Determine the [x, y] coordinate at the center of the cell enclosing the given text.  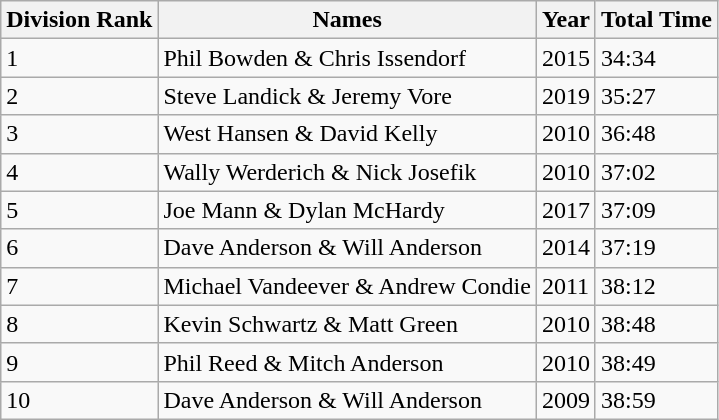
2017 [566, 210]
Wally Werderich & Nick Josefik [348, 172]
6 [80, 248]
1 [80, 58]
7 [80, 286]
37:09 [656, 210]
2 [80, 96]
9 [80, 362]
2009 [566, 400]
36:48 [656, 134]
2014 [566, 248]
Year [566, 20]
West Hansen & David Kelly [348, 134]
Phil Reed & Mitch Anderson [348, 362]
35:27 [656, 96]
2019 [566, 96]
10 [80, 400]
8 [80, 324]
Total Time [656, 20]
3 [80, 134]
4 [80, 172]
Michael Vandeever & Andrew Condie [348, 286]
Steve Landick & Jeremy Vore [348, 96]
38:49 [656, 362]
38:59 [656, 400]
Division Rank [80, 20]
Joe Mann & Dylan McHardy [348, 210]
38:12 [656, 286]
37:02 [656, 172]
5 [80, 210]
Phil Bowden & Chris Issendorf [348, 58]
2011 [566, 286]
2015 [566, 58]
34:34 [656, 58]
37:19 [656, 248]
Names [348, 20]
38:48 [656, 324]
Kevin Schwartz & Matt Green [348, 324]
